From the cell containing the given text, extract its center point as (X, Y) coordinate. 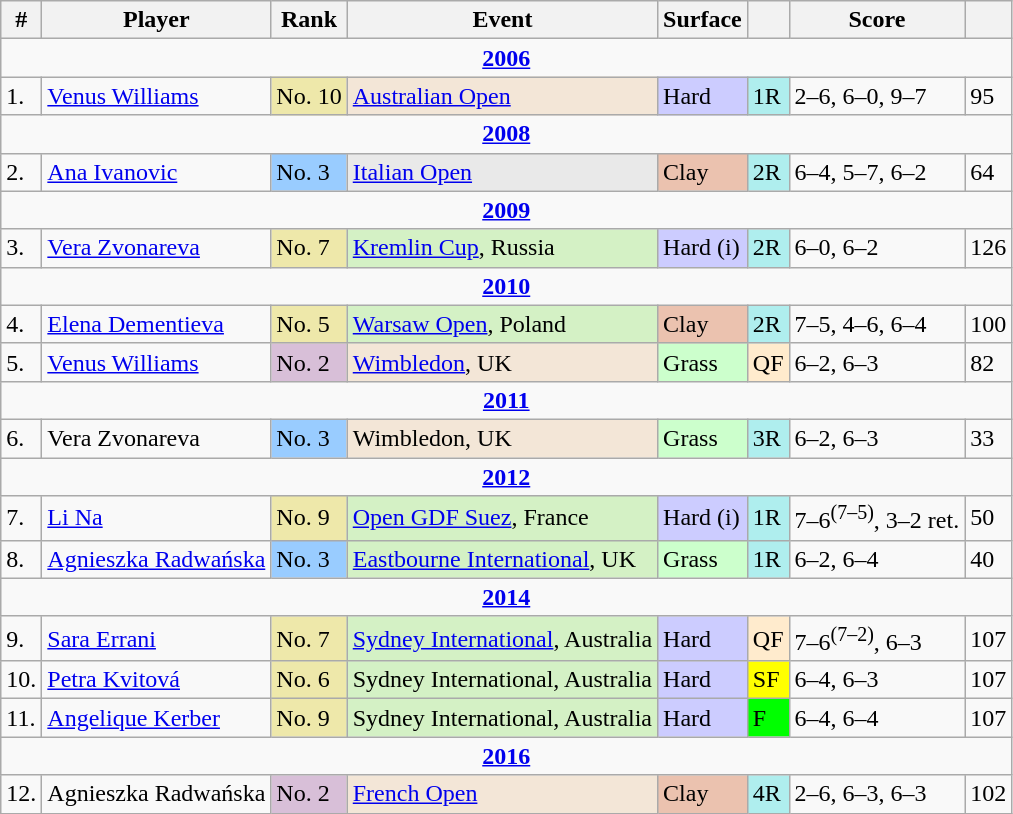
2006 (506, 58)
2016 (506, 756)
12. (22, 794)
Surface (703, 20)
126 (988, 248)
3. (22, 248)
No. 5 (309, 324)
2014 (506, 597)
40 (988, 559)
Event (502, 20)
82 (988, 362)
6–0, 6–2 (877, 248)
8. (22, 559)
Player (156, 20)
2009 (506, 210)
64 (988, 172)
2012 (506, 477)
French Open (502, 794)
100 (988, 324)
Sara Errani (156, 638)
9. (22, 638)
6–4, 6–3 (877, 680)
Elena Dementieva (156, 324)
7–6(7–5), 3–2 ret. (877, 518)
2008 (506, 134)
Kremlin Cup, Russia (502, 248)
50 (988, 518)
6–2, 6–4 (877, 559)
1. (22, 96)
Petra Kvitová (156, 680)
3R (768, 438)
4R (768, 794)
4. (22, 324)
# (22, 20)
Italian Open (502, 172)
2011 (506, 400)
Score (877, 20)
6–4, 5–7, 6–2 (877, 172)
Angelique Kerber (156, 718)
2–6, 6–3, 6–3 (877, 794)
SF (768, 680)
95 (988, 96)
6–4, 6–4 (877, 718)
11. (22, 718)
10. (22, 680)
5. (22, 362)
Eastbourne International, UK (502, 559)
7–6(7–2), 6–3 (877, 638)
6. (22, 438)
Rank (309, 20)
Open GDF Suez, France (502, 518)
Warsaw Open, Poland (502, 324)
No. 10 (309, 96)
102 (988, 794)
7. (22, 518)
Li Na (156, 518)
2–6, 6–0, 9–7 (877, 96)
No. 6 (309, 680)
Ana Ivanovic (156, 172)
33 (988, 438)
7–5, 4–6, 6–4 (877, 324)
F (768, 718)
2010 (506, 286)
2. (22, 172)
Australian Open (502, 96)
